Search for the cell housing the specified text and yield its (X, Y) center coordinate. 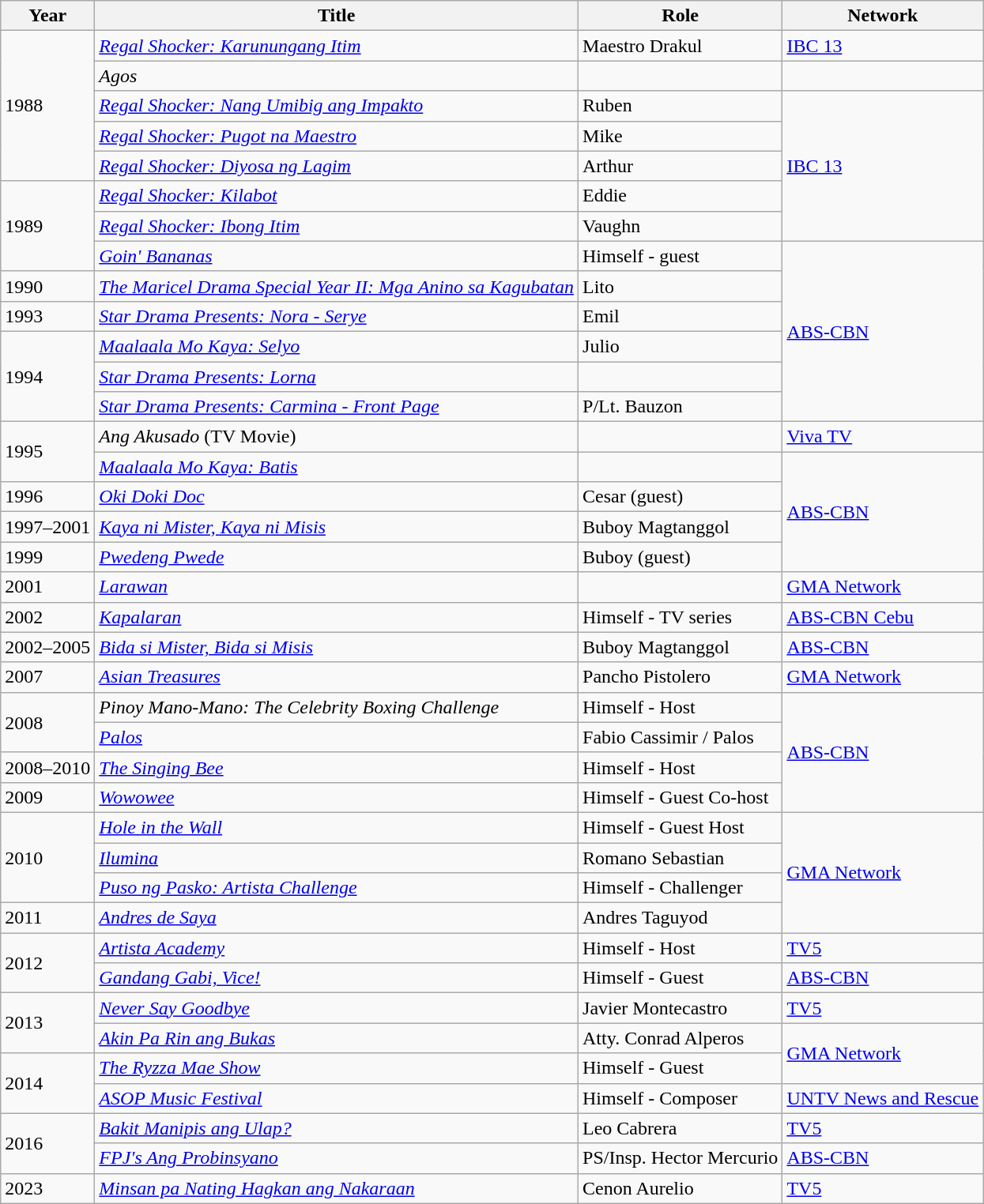
Regal Shocker: Karunungang Itim (337, 46)
1999 (47, 557)
Star Drama Presents: Nora - Serye (337, 316)
Cesar (guest) (681, 497)
Maestro Drakul (681, 46)
Leo Cabrera (681, 1128)
ABS-CBN Cebu (883, 617)
Julio (681, 346)
Fabio Cassimir / Palos (681, 737)
Himself - guest (681, 256)
Javier Montecastro (681, 1008)
The Singing Bee (337, 767)
Regal Shocker: Nang Umibig ang Impakto (337, 106)
The Ryzza Mae Show (337, 1068)
Puso ng Pasko: Artista Challenge (337, 888)
Andres Taguyod (681, 918)
2001 (47, 587)
1990 (47, 286)
ASOP Music Festival (337, 1098)
P/Lt. Bauzon (681, 407)
1995 (47, 452)
Andres de Saya (337, 918)
Star Drama Presents: Carmina - Front Page (337, 407)
2007 (47, 677)
1997–2001 (47, 527)
Role (681, 16)
1993 (47, 316)
2008 (47, 722)
1989 (47, 226)
Himself - Guest Host (681, 827)
1988 (47, 106)
2012 (47, 963)
Year (47, 16)
Never Say Goodbye (337, 1008)
Artista Academy (337, 948)
Regal Shocker: Ibong Itim (337, 226)
Gandang Gabi, Vice! (337, 978)
Cenon Aurelio (681, 1188)
Himself - TV series (681, 617)
Kaya ni Mister, Kaya ni Misis (337, 527)
Maalaala Mo Kaya: Selyo (337, 346)
Agos (337, 76)
2002 (47, 617)
UNTV News and Rescue (883, 1098)
Palos (337, 737)
Regal Shocker: Diyosa ng Lagim (337, 166)
Maalaala Mo Kaya: Batis (337, 467)
Himself - Guest Co-host (681, 797)
Buboy (guest) (681, 557)
Ruben (681, 106)
Eddie (681, 196)
2013 (47, 1023)
Minsan pa Nating Hagkan ang Nakaraan (337, 1188)
2008–2010 (47, 767)
2010 (47, 857)
1996 (47, 497)
Romano Sebastian (681, 857)
Viva TV (883, 437)
Himself - Challenger (681, 888)
Hole in the Wall (337, 827)
Akin Pa Rin ang Bukas (337, 1038)
Atty. Conrad Alperos (681, 1038)
Arthur (681, 166)
Larawan (337, 587)
2009 (47, 797)
Kapalaran (337, 617)
Himself - Composer (681, 1098)
Title (337, 16)
2023 (47, 1188)
Vaughn (681, 226)
The Maricel Drama Special Year II: Mga Anino sa Kagubatan (337, 286)
2014 (47, 1083)
2016 (47, 1143)
Mike (681, 136)
Star Drama Presents: Lorna (337, 377)
Lito (681, 286)
Pancho Pistolero (681, 677)
Regal Shocker: Pugot na Maestro (337, 136)
Oki Doki Doc (337, 497)
PS/Insp. Hector Mercurio (681, 1158)
Pwedeng Pwede (337, 557)
2011 (47, 918)
Bakit Manipis ang Ulap? (337, 1128)
2002–2005 (47, 647)
1994 (47, 376)
Goin' Bananas (337, 256)
Pinoy Mano-Mano: The Celebrity Boxing Challenge (337, 707)
Ilumina (337, 857)
Asian Treasures (337, 677)
Ang Akusado (TV Movie) (337, 437)
Bida si Mister, Bida si Misis (337, 647)
Regal Shocker: Kilabot (337, 196)
Emil (681, 316)
Wowowee (337, 797)
Network (883, 16)
FPJ's Ang Probinsyano (337, 1158)
